Output the (X, Y) coordinate of the center of the cell containing the given text.  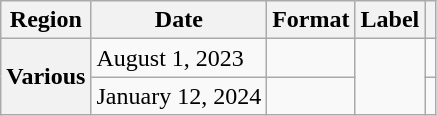
Label (390, 20)
Date (179, 20)
Various (46, 77)
January 12, 2024 (179, 96)
August 1, 2023 (179, 58)
Region (46, 20)
Format (311, 20)
